Pinpoint the cell where the given text exists, returning its [x, y] midpoint coordinate. 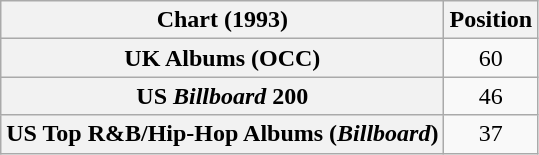
37 [491, 134]
Position [491, 20]
60 [491, 58]
UK Albums (OCC) [222, 58]
Chart (1993) [222, 20]
46 [491, 96]
US Billboard 200 [222, 96]
US Top R&B/Hip-Hop Albums (Billboard) [222, 134]
